Find where the given text appears and provide that cell's center as [X, Y] coordinate. 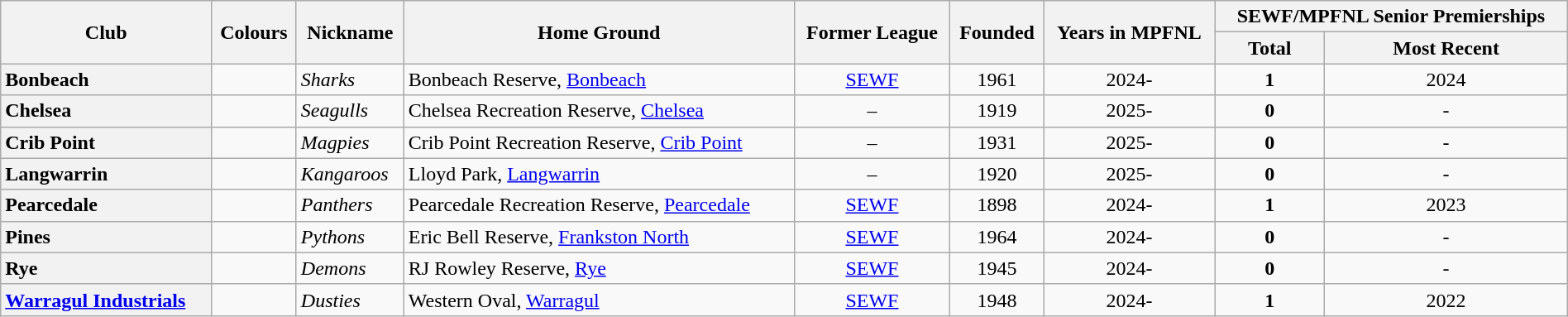
SEWF/MPFNL Senior Premierships [1391, 17]
Founded [997, 32]
Pearcedale Recreation Reserve, Pearcedale [599, 205]
Most Recent [1446, 48]
Home Ground [599, 32]
1898 [997, 205]
Warragul Industrials [106, 300]
1964 [997, 237]
Years in MPFNL [1130, 32]
Pearcedale [106, 205]
Eric Bell Reserve, Frankston North [599, 237]
2024 [1446, 79]
Pines [106, 237]
2022 [1446, 300]
Club [106, 32]
Kangaroos [350, 174]
Chelsea [106, 111]
Seagulls [350, 111]
Chelsea Recreation Reserve, Chelsea [599, 111]
1945 [997, 268]
Crib Point Recreation Reserve, Crib Point [599, 142]
Rye [106, 268]
Magpies [350, 142]
Total [1270, 48]
1931 [997, 142]
Bonbeach [106, 79]
Sharks [350, 79]
Pythons [350, 237]
1961 [997, 79]
Lloyd Park, Langwarrin [599, 174]
Nickname [350, 32]
Dusties [350, 300]
Panthers [350, 205]
1919 [997, 111]
RJ Rowley Reserve, Rye [599, 268]
Colours [255, 32]
Crib Point [106, 142]
Western Oval, Warragul [599, 300]
Langwarrin [106, 174]
2023 [1446, 205]
1920 [997, 174]
Bonbeach Reserve, Bonbeach [599, 79]
Former League [872, 32]
Demons [350, 268]
1948 [997, 300]
